Identify which cell holds the provided text, then report its [X, Y] central coordinate. 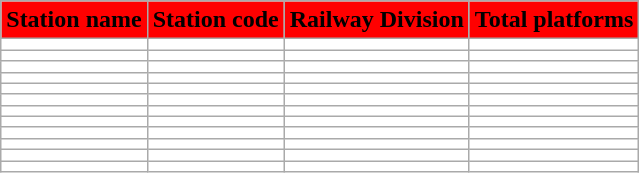
Station name [74, 20]
Total platforms [554, 20]
Railway Division [376, 20]
Station code [216, 20]
